Output the [x, y] coordinate of the center of the cell containing the given text.  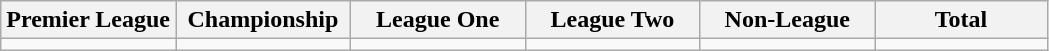
League One [438, 20]
Championship [264, 20]
Non-League [788, 20]
Premier League [88, 20]
Total [962, 20]
League Two [612, 20]
